From the cell containing the given text, extract its center point as (X, Y) coordinate. 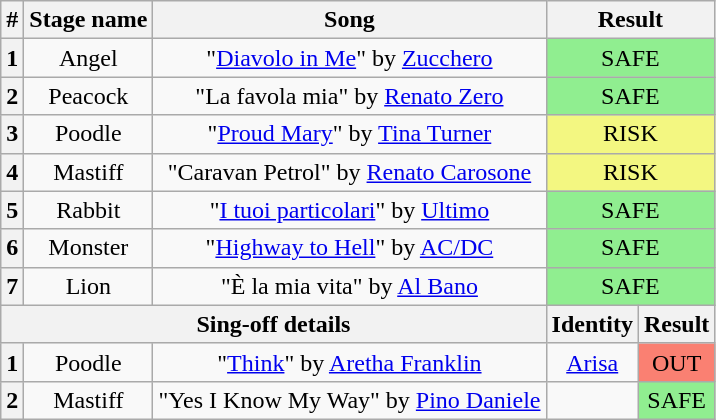
Identity (592, 324)
"È la mia vita" by Al Bano (350, 286)
"Caravan Petrol" by Renato Carosone (350, 172)
# (12, 20)
Lion (88, 286)
"Think" by Aretha Franklin (350, 362)
Monster (88, 248)
Sing-off details (274, 324)
"I tuoi particolari" by Ultimo (350, 210)
4 (12, 172)
Arisa (592, 362)
"Highway to Hell" by AC/DC (350, 248)
Angel (88, 58)
3 (12, 134)
7 (12, 286)
"La favola mia" by Renato Zero (350, 96)
Rabbit (88, 210)
"Proud Mary" by Tina Turner (350, 134)
Song (350, 20)
"Diavolo in Me" by Zucchero (350, 58)
Stage name (88, 20)
5 (12, 210)
6 (12, 248)
Peacock (88, 96)
OUT (676, 362)
"Yes I Know My Way" by Pino Daniele (350, 400)
